Provide the [X, Y] coordinate of the cell's center where the given text is located.  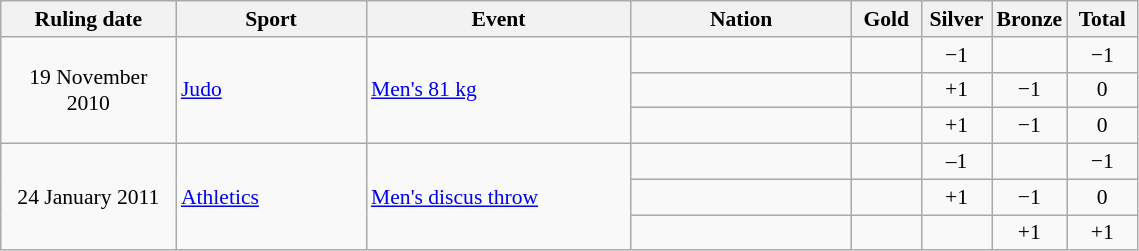
Judo [271, 90]
24 January 2011 [88, 198]
Men's 81 kg [498, 90]
–1 [956, 162]
Bronze [1030, 19]
Silver [956, 19]
Event [498, 19]
Sport [271, 19]
Gold [886, 19]
19 November 2010 [88, 90]
Ruling date [88, 19]
Total [1102, 19]
Nation [741, 19]
Men's discus throw [498, 198]
Athletics [271, 198]
